Determine the (X, Y) coordinate at the center of the cell enclosing the given text.  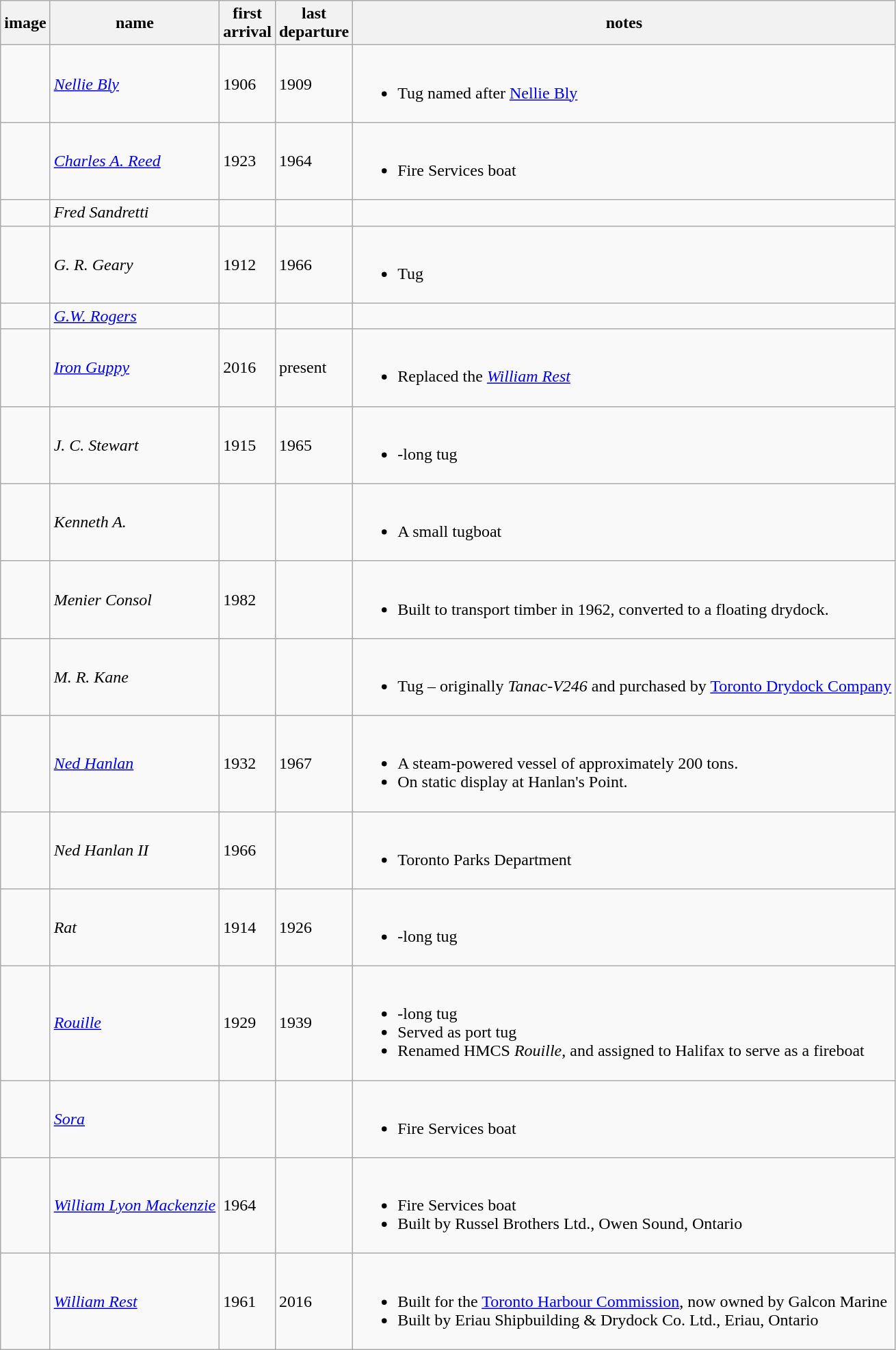
A steam-powered vessel of approximately 200 tons.On static display at Hanlan's Point. (624, 763)
1929 (248, 1023)
A small tugboat (624, 522)
J. C. Stewart (135, 445)
Tug (624, 264)
1965 (313, 445)
1909 (313, 83)
image (25, 23)
1923 (248, 161)
1961 (248, 1301)
Toronto Parks Department (624, 849)
Nellie Bly (135, 83)
Built for the Toronto Harbour Commission, now owned by Galcon MarineBuilt by Eriau Shipbuilding & Drydock Co. Ltd., Eriau, Ontario (624, 1301)
G. R. Geary (135, 264)
lastdeparture (313, 23)
1906 (248, 83)
1967 (313, 763)
Tug – originally Tanac-V246 and purchased by Toronto Drydock Company (624, 677)
present (313, 368)
Rouille (135, 1023)
1912 (248, 264)
1932 (248, 763)
Tug named after Nellie Bly (624, 83)
Menier Consol (135, 599)
-long tugServed as port tugRenamed HMCS Rouille, and assigned to Halifax to serve as a fireboat (624, 1023)
Replaced the William Rest (624, 368)
notes (624, 23)
Iron Guppy (135, 368)
Charles A. Reed (135, 161)
1982 (248, 599)
Rat (135, 927)
Built to transport timber in 1962, converted to a floating drydock. (624, 599)
firstarrival (248, 23)
Sora (135, 1119)
Ned Hanlan (135, 763)
Kenneth A. (135, 522)
William Lyon Mackenzie (135, 1206)
1926 (313, 927)
1939 (313, 1023)
name (135, 23)
1915 (248, 445)
Fred Sandretti (135, 213)
1914 (248, 927)
M. R. Kane (135, 677)
Ned Hanlan II (135, 849)
William Rest (135, 1301)
G.W. Rogers (135, 316)
Fire Services boatBuilt by Russel Brothers Ltd., Owen Sound, Ontario (624, 1206)
